Determine the (X, Y) coordinate at the center of the cell enclosing the given text.  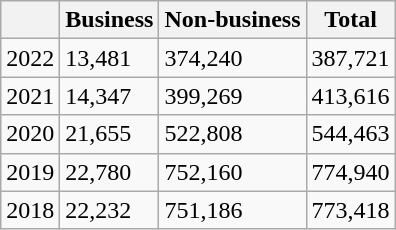
2022 (30, 58)
774,940 (350, 172)
2019 (30, 172)
21,655 (110, 134)
752,160 (232, 172)
2018 (30, 210)
22,232 (110, 210)
399,269 (232, 96)
544,463 (350, 134)
Business (110, 20)
Non-business (232, 20)
Total (350, 20)
22,780 (110, 172)
13,481 (110, 58)
2020 (30, 134)
14,347 (110, 96)
522,808 (232, 134)
2021 (30, 96)
374,240 (232, 58)
773,418 (350, 210)
387,721 (350, 58)
751,186 (232, 210)
413,616 (350, 96)
